Output the [X, Y] coordinate of the center of the cell containing the given text.  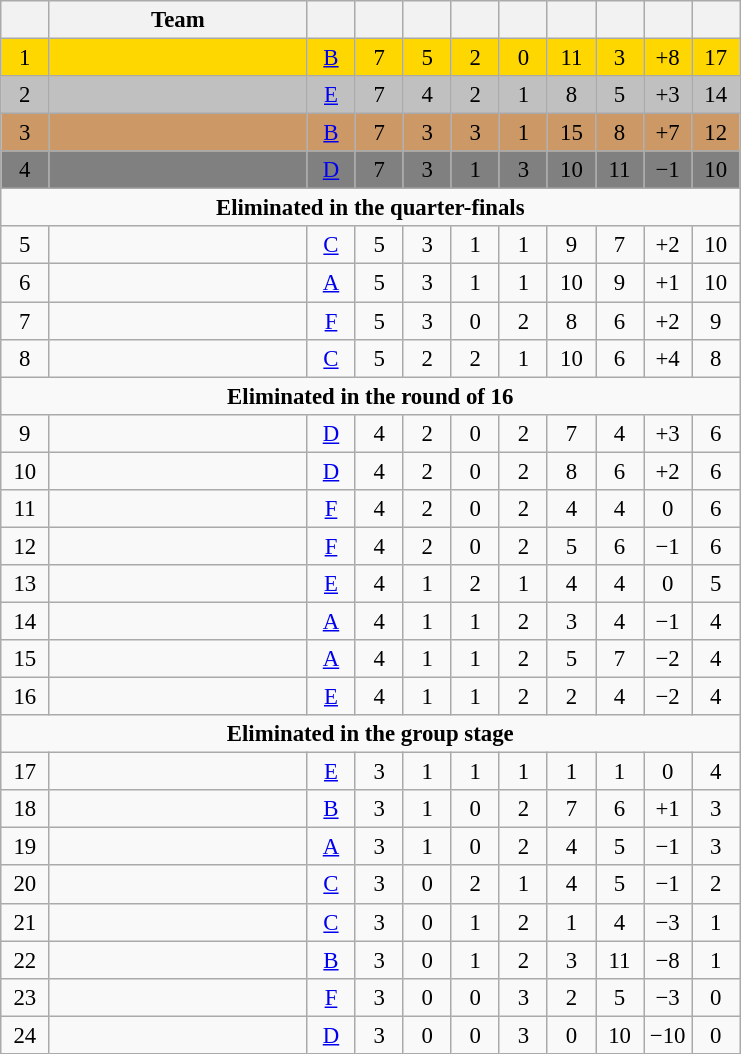
−10 [668, 1035]
−8 [668, 960]
+7 [668, 133]
22 [25, 960]
16 [25, 697]
Eliminated in the group stage [370, 734]
+8 [668, 58]
Team [178, 20]
Eliminated in the round of 16 [370, 396]
24 [25, 1035]
19 [25, 847]
13 [25, 584]
+4 [668, 358]
20 [25, 885]
21 [25, 922]
Eliminated in the quarter-finals [370, 208]
18 [25, 809]
23 [25, 997]
